Return (X, Y) of the center of cell containing provided text 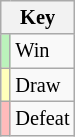
Key (38, 17)
Win (42, 51)
Defeat (42, 118)
Draw (42, 85)
